Identify which cell holds the provided text, then report its (x, y) central coordinate. 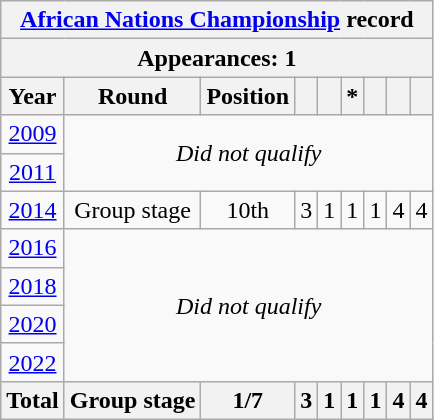
Year (33, 96)
1/7 (248, 400)
African Nations Championship record (217, 20)
2020 (33, 324)
Total (33, 400)
Appearances: 1 (217, 58)
Round (132, 96)
2018 (33, 286)
10th (248, 210)
2011 (33, 172)
2016 (33, 248)
Position (248, 96)
2009 (33, 134)
* (352, 96)
2014 (33, 210)
2022 (33, 362)
